Return [x, y] of the center of cell containing provided text 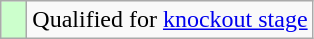
Qualified for knockout stage [170, 20]
